For the text-containing cell, return its midpoint in (x, y) coordinate format. 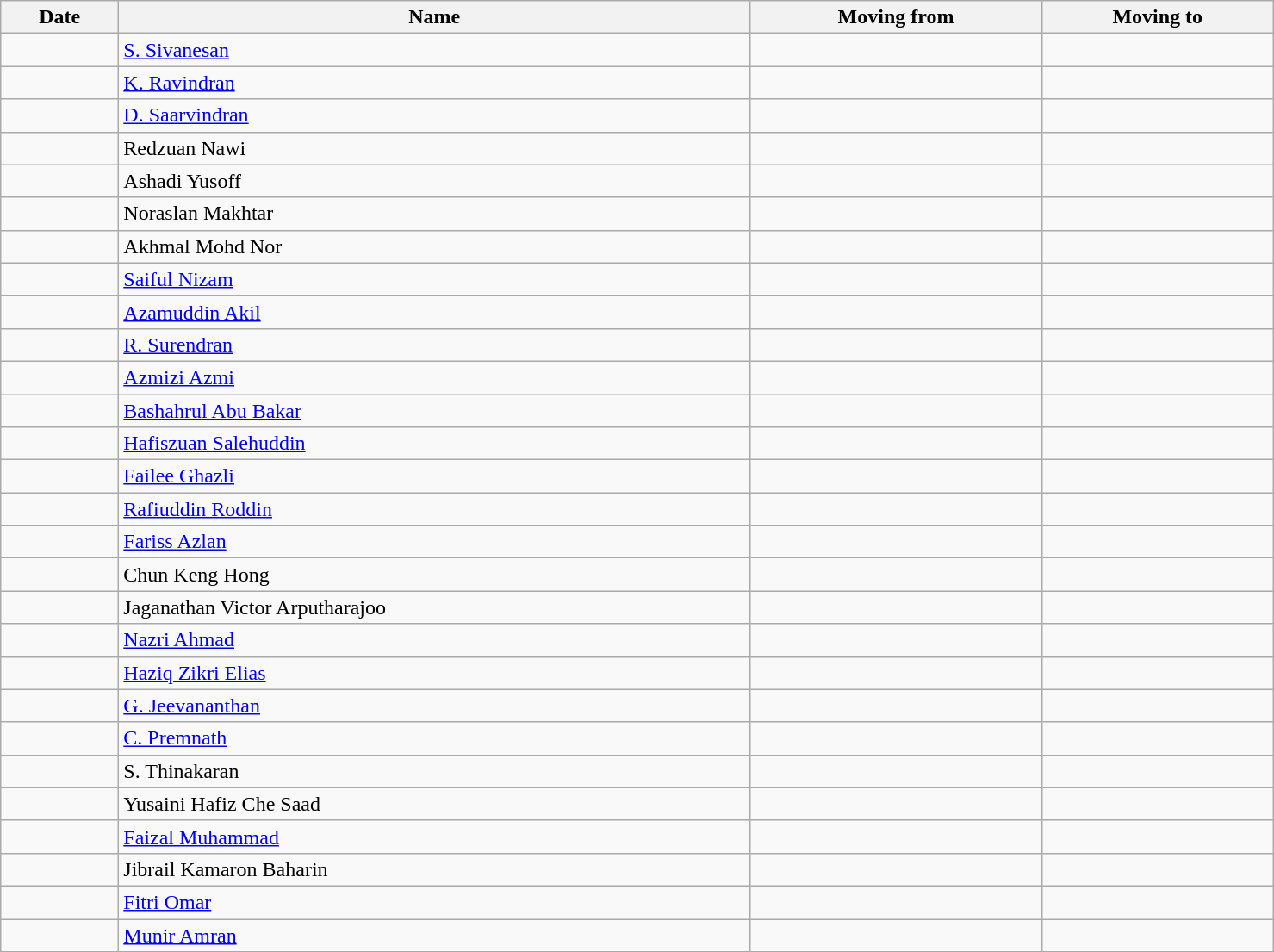
Faizal Muhammad (434, 837)
S. Sivanesan (434, 50)
Hafiszuan Salehuddin (434, 444)
Date (60, 17)
Moving from (896, 17)
Chun Keng Hong (434, 575)
R. Surendran (434, 345)
Saiful Nizam (434, 279)
Akhmal Mohd Nor (434, 246)
Fitri Omar (434, 902)
S. Thinakaran (434, 771)
Jaganathan Victor Arputharajoo (434, 607)
D. Saarvindran (434, 115)
Redzuan Nawi (434, 148)
Azmizi Azmi (434, 377)
Nazri Ahmad (434, 640)
G. Jeevananthan (434, 706)
Yusaini Hafiz Che Saad (434, 804)
Name (434, 17)
Bashahrul Abu Bakar (434, 411)
Jibrail Kamaron Baharin (434, 869)
C. Premnath (434, 738)
Azamuddin Akil (434, 312)
Ashadi Yusoff (434, 181)
Fariss Azlan (434, 542)
Failee Ghazli (434, 476)
Rafiuddin Roddin (434, 509)
Munir Amran (434, 935)
Noraslan Makhtar (434, 214)
Haziq Zikri Elias (434, 673)
Moving to (1158, 17)
K. Ravindran (434, 83)
